For the text-containing cell, return its midpoint in (X, Y) coordinate format. 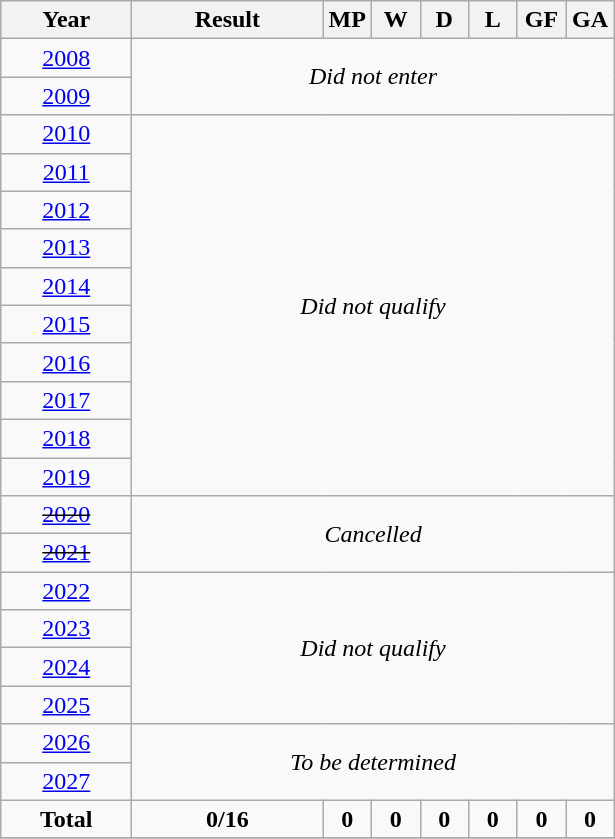
2011 (66, 172)
To be determined (373, 762)
GF (542, 20)
2016 (66, 362)
2012 (66, 210)
GA (590, 20)
Total (66, 819)
2009 (66, 96)
2017 (66, 400)
Result (228, 20)
2015 (66, 324)
2013 (66, 248)
MP (348, 20)
Year (66, 20)
D (444, 20)
2008 (66, 58)
2026 (66, 743)
2020 (66, 515)
2021 (66, 553)
2014 (66, 286)
2010 (66, 134)
2018 (66, 438)
Did not enter (373, 77)
Cancelled (373, 534)
2025 (66, 705)
2022 (66, 591)
W (396, 20)
2024 (66, 667)
2023 (66, 629)
2027 (66, 781)
2019 (66, 477)
0/16 (228, 819)
L (494, 20)
